Output the [x, y] coordinate of the center of the cell containing the given text.  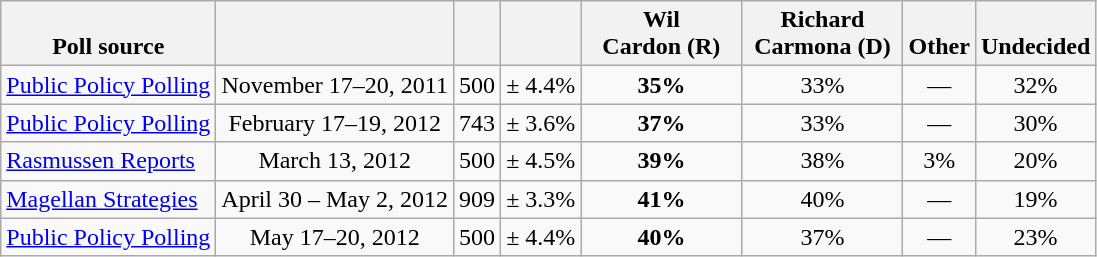
20% [1035, 161]
Undecided [1035, 34]
March 13, 2012 [335, 161]
39% [662, 161]
38% [822, 161]
November 17–20, 2011 [335, 85]
May 17–20, 2012 [335, 237]
WilCardon (R) [662, 34]
743 [478, 123]
RichardCarmona (D) [822, 34]
23% [1035, 237]
Rasmussen Reports [108, 161]
30% [1035, 123]
19% [1035, 199]
April 30 – May 2, 2012 [335, 199]
± 4.5% [541, 161]
February 17–19, 2012 [335, 123]
± 3.3% [541, 199]
± 3.6% [541, 123]
Poll source [108, 34]
35% [662, 85]
909 [478, 199]
Other [939, 34]
Magellan Strategies [108, 199]
41% [662, 199]
32% [1035, 85]
3% [939, 161]
